Detect which cell encompasses the target text, then output its (X, Y) center coordinate. 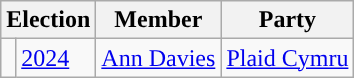
Party (288, 20)
Ann Davies (158, 58)
2024 (56, 58)
Plaid Cymru (288, 58)
Election (48, 20)
Member (158, 20)
